For the text-containing cell, return its midpoint in (X, Y) coordinate format. 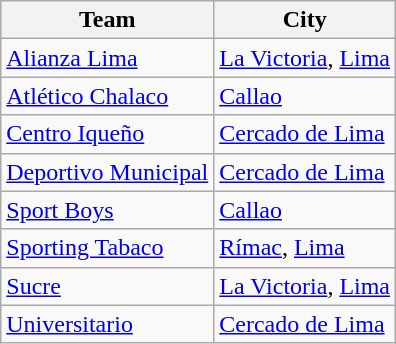
Sport Boys (108, 210)
City (305, 20)
Sucre (108, 286)
Rímac, Lima (305, 248)
Sporting Tabaco (108, 248)
Atlético Chalaco (108, 96)
Deportivo Municipal (108, 172)
Alianza Lima (108, 58)
Team (108, 20)
Universitario (108, 324)
Centro Iqueño (108, 134)
